Locate the cell with the specified text and output its (x, y) center coordinate. 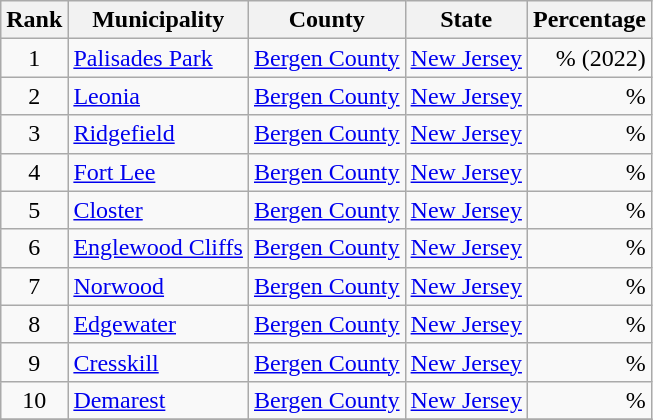
State (466, 20)
1 (34, 58)
8 (34, 324)
6 (34, 248)
5 (34, 210)
4 (34, 172)
Percentage (589, 20)
County (326, 20)
Municipality (158, 20)
Edgewater (158, 324)
Ridgefield (158, 134)
Norwood (158, 286)
Leonia (158, 96)
Englewood Cliffs (158, 248)
Demarest (158, 400)
10 (34, 400)
Palisades Park (158, 58)
3 (34, 134)
Rank (34, 20)
% (2022) (589, 58)
Fort Lee (158, 172)
Closter (158, 210)
7 (34, 286)
9 (34, 362)
Cresskill (158, 362)
2 (34, 96)
